Extract the (X, Y) coordinate from the center of the cell holding the provided text.  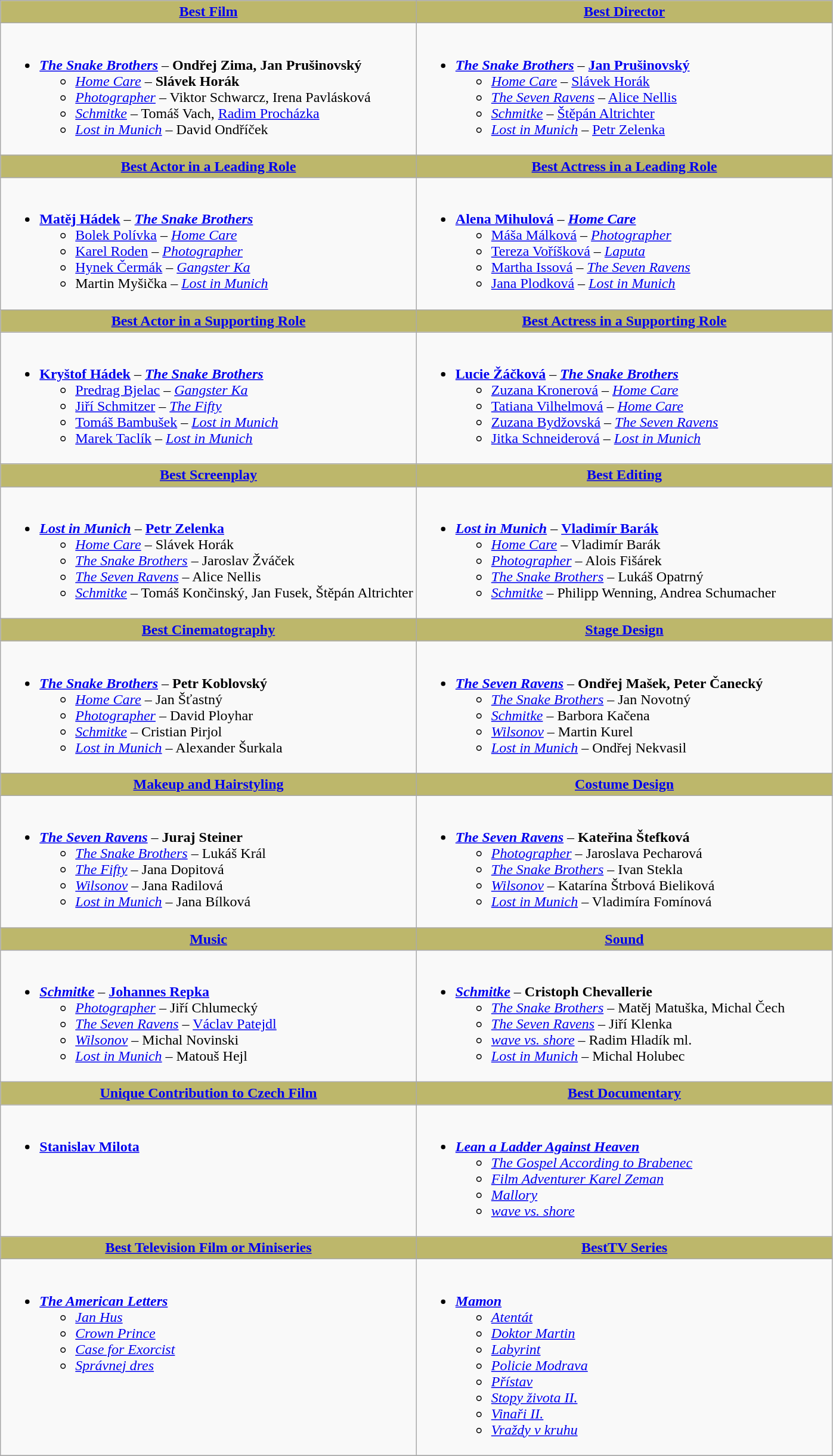
Best Actor in a Leading Role (209, 166)
Best Film (209, 12)
The American LettersJan HusCrown PrinceCase for ExorcistSprávnej dres (209, 1357)
Stanislav Milota (209, 1171)
Schmitke – Johannes RepkaPhotographer – Jiří ChlumeckýThe Seven Ravens – Václav PatejdlWilsonov – Michal NovinskiLost in Munich – Matouš Hejl (209, 1016)
Best Editing (624, 475)
The Snake Brothers – Petr KoblovskýHome Care – Jan ŠťastnýPhotographer – David PloyharSchmitke – Cristian PirjolLost in Munich – Alexander Šurkala (209, 707)
Music (209, 939)
Best Actress in a Leading Role (624, 166)
The Seven Ravens – Juraj SteinerThe Snake Brothers – Lukáš KrálThe Fifty – Jana DopitováWilsonov – Jana RadilováLost in Munich – Jana Bílková (209, 861)
Best Director (624, 12)
Alena Mihulová – Home CareMáša Málková – PhotographerTereza Voříšková – LaputaMartha Issová – The Seven RavensJana Plodková – Lost in Munich (624, 243)
Costume Design (624, 784)
Best Screenplay (209, 475)
Best Cinematography (209, 630)
Lean a Ladder Against HeavenThe Gospel According to BrabenecFilm Adventurer Karel ZemanMallorywave vs. shore (624, 1171)
Stage Design (624, 630)
Unique Contribution to Czech Film (209, 1093)
Makeup and Hairstyling (209, 784)
The Snake Brothers – Jan PrušinovskýHome Care – Slávek HorákThe Seven Ravens – Alice NellisSchmitke – Štěpán AltrichterLost in Munich – Petr Zelenka (624, 89)
Best Actor in a Supporting Role (209, 321)
Best Television Film or Miniseries (209, 1248)
Sound (624, 939)
Matěj Hádek – The Snake BrothersBolek Polívka – Home CareKarel Roden – PhotographerHynek Čermák – Gangster KaMartin Myšička – Lost in Munich (209, 243)
MamonAtentátDoktor MartinLabyrintPolicie ModravaPřístavStopy života II.Vinaři II.Vraždy v kruhu (624, 1357)
Kryštof Hádek – The Snake BrothersPredrag Bjelac – Gangster KaJiří Schmitzer – The FiftyTomáš Bambušek – Lost in MunichMarek Taclík – Lost in Munich (209, 398)
BestTV Series (624, 1248)
Best Actress in a Supporting Role (624, 321)
Best Documentary (624, 1093)
